Return (X, Y) of the center of cell containing provided text 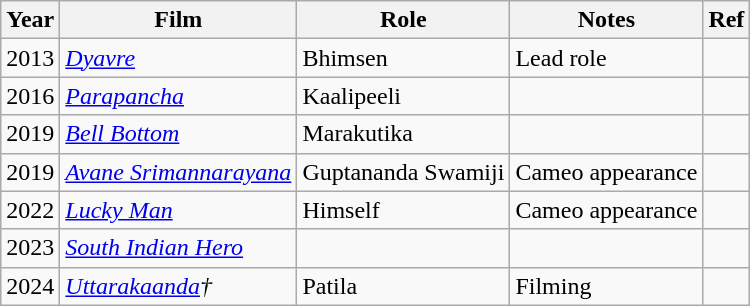
Dyavre (178, 58)
Film (178, 20)
2024 (30, 286)
2022 (30, 210)
Bell Bottom (178, 134)
Avane Srimannarayana (178, 172)
2023 (30, 248)
Notes (606, 20)
Role (404, 20)
Uttarakaanda† (178, 286)
2013 (30, 58)
Year (30, 20)
Filming (606, 286)
Ref (726, 20)
Lucky Man (178, 210)
2016 (30, 96)
Patila (404, 286)
South Indian Hero (178, 248)
Kaalipeeli (404, 96)
Bhimsen (404, 58)
Marakutika (404, 134)
Lead role (606, 58)
Himself (404, 210)
Guptananda Swamiji (404, 172)
Parapancha (178, 96)
